Provide the [X, Y] coordinate of the cell's center where the given text is located.  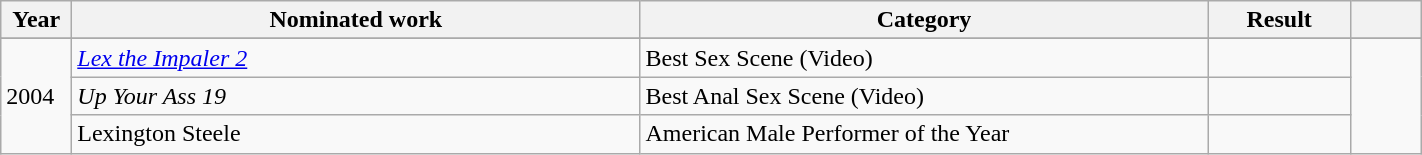
Category [924, 20]
Up Your Ass 19 [356, 96]
Best Sex Scene (Video) [924, 58]
Year [36, 20]
2004 [36, 96]
Lex the Impaler 2 [356, 58]
American Male Performer of the Year [924, 134]
Best Anal Sex Scene (Video) [924, 96]
Nominated work [356, 20]
Result [1279, 20]
Lexington Steele [356, 134]
